Extract the [X, Y] coordinate from the center of the cell holding the provided text.  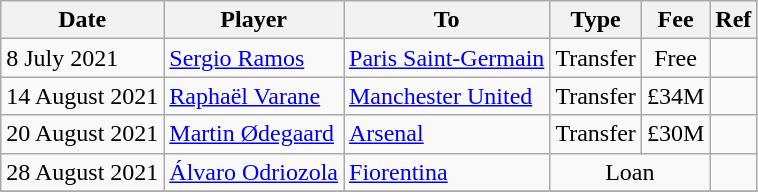
28 August 2021 [82, 172]
Date [82, 20]
8 July 2021 [82, 58]
To [447, 20]
Loan [630, 172]
Free [675, 58]
Fee [675, 20]
Arsenal [447, 134]
Martin Ødegaard [254, 134]
Paris Saint-Germain [447, 58]
14 August 2021 [82, 96]
Manchester United [447, 96]
20 August 2021 [82, 134]
Fiorentina [447, 172]
Ref [734, 20]
Álvaro Odriozola [254, 172]
Raphaël Varane [254, 96]
£34M [675, 96]
Sergio Ramos [254, 58]
Type [596, 20]
Player [254, 20]
£30M [675, 134]
